Search for the cell housing the specified text and yield its (x, y) center coordinate. 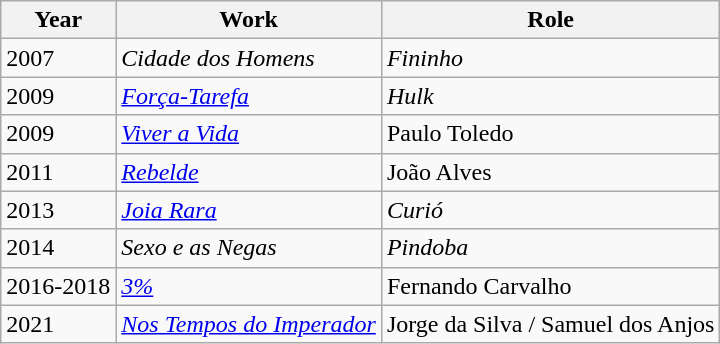
Year (58, 20)
2016-2018 (58, 286)
2013 (58, 210)
2007 (58, 58)
2021 (58, 324)
Rebelde (249, 172)
Força-Tarefa (249, 96)
Sexo e as Negas (249, 248)
2014 (58, 248)
2011 (58, 172)
Viver a Vida (249, 134)
Hulk (550, 96)
Fininho (550, 58)
Joia Rara (249, 210)
Role (550, 20)
João Alves (550, 172)
Nos Tempos do Imperador (249, 324)
3% (249, 286)
Work (249, 20)
Pindoba (550, 248)
Fernando Carvalho (550, 286)
Paulo Toledo (550, 134)
Jorge da Silva / Samuel dos Anjos (550, 324)
Cidade dos Homens (249, 58)
Curió (550, 210)
